Find where the given text appears and provide that cell's center as [x, y] coordinate. 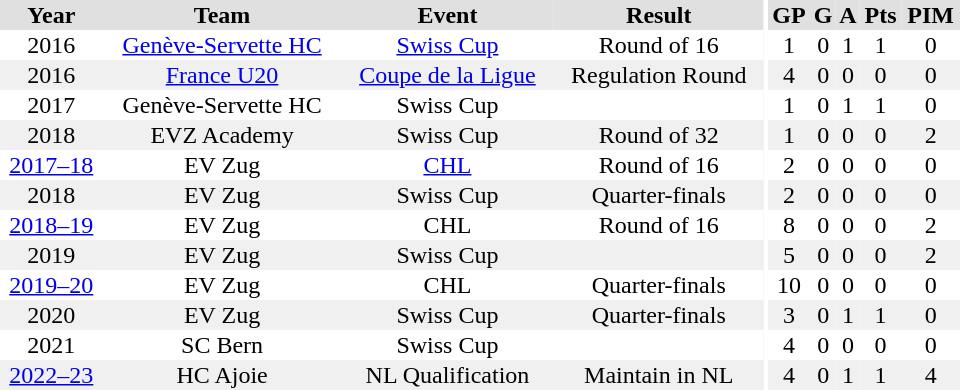
2019 [52, 255]
2018–19 [52, 225]
2022–23 [52, 375]
2019–20 [52, 285]
Coupe de la Ligue [447, 75]
2021 [52, 345]
EVZ Academy [222, 135]
5 [790, 255]
PIM [930, 15]
2017–18 [52, 165]
G [823, 15]
Team [222, 15]
SC Bern [222, 345]
Round of 32 [658, 135]
HC Ajoie [222, 375]
10 [790, 285]
2017 [52, 105]
Event [447, 15]
8 [790, 225]
NL Qualification [447, 375]
Pts [880, 15]
Regulation Round [658, 75]
GP [790, 15]
Result [658, 15]
2020 [52, 315]
France U20 [222, 75]
A [848, 15]
3 [790, 315]
Year [52, 15]
Maintain in NL [658, 375]
